Locate the cell with the specified text and output its (X, Y) center coordinate. 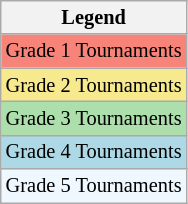
Grade 5 Tournaments (94, 186)
Grade 3 Tournaments (94, 118)
Legend (94, 17)
Grade 2 Tournaments (94, 85)
Grade 1 Tournaments (94, 51)
Grade 4 Tournaments (94, 152)
